Return the (X, Y) coordinate for the center point of the cell that contains the specified text.  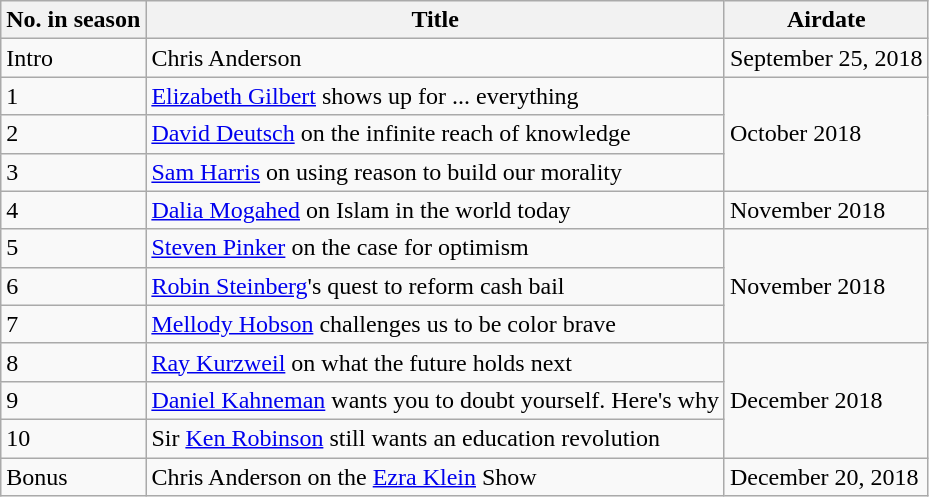
Intro (74, 58)
Chris Anderson on the Ezra Klein Show (436, 477)
Sir Ken Robinson still wants an education revolution (436, 438)
5 (74, 248)
Chris Anderson (436, 58)
Steven Pinker on the case for optimism (436, 248)
6 (74, 286)
10 (74, 438)
Elizabeth Gilbert shows up for ... everything (436, 96)
Bonus (74, 477)
3 (74, 172)
No. in season (74, 20)
1 (74, 96)
Daniel Kahneman wants you to doubt yourself. Here's why (436, 400)
9 (74, 400)
December 2018 (826, 400)
Robin Steinberg's quest to reform cash bail (436, 286)
Sam Harris on using reason to build our morality (436, 172)
Mellody Hobson challenges us to be color brave (436, 324)
Airdate (826, 20)
September 25, 2018 (826, 58)
Ray Kurzweil on what the future holds next (436, 362)
Dalia Mogahed on Islam in the world today (436, 210)
7 (74, 324)
4 (74, 210)
David Deutsch on the infinite reach of knowledge (436, 134)
8 (74, 362)
October 2018 (826, 134)
Title (436, 20)
2 (74, 134)
December 20, 2018 (826, 477)
